From the cell containing the given text, extract its center point as [X, Y] coordinate. 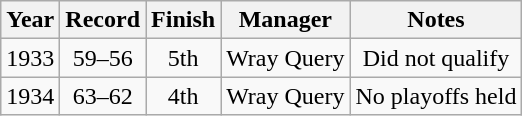
Finish [184, 20]
Did not qualify [436, 58]
63–62 [103, 96]
No playoffs held [436, 96]
4th [184, 96]
Notes [436, 20]
Manager [286, 20]
Year [30, 20]
59–56 [103, 58]
1934 [30, 96]
1933 [30, 58]
5th [184, 58]
Record [103, 20]
